Provide the [x, y] coordinate of the cell's center where the given text is located.  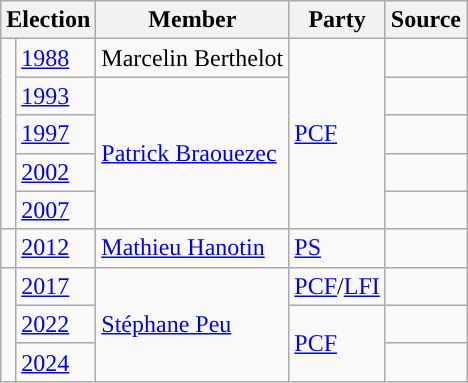
Patrick Braouezec [192, 153]
1988 [56, 58]
Source [426, 20]
Party [337, 20]
2002 [56, 172]
2022 [56, 324]
Mathieu Hanotin [192, 248]
PCF/LFI [337, 286]
Election [48, 20]
Stéphane Peu [192, 324]
Member [192, 20]
2012 [56, 248]
2024 [56, 362]
2017 [56, 286]
1993 [56, 96]
Marcelin Berthelot [192, 58]
1997 [56, 134]
PS [337, 248]
2007 [56, 210]
